Search for the cell housing the specified text and yield its (x, y) center coordinate. 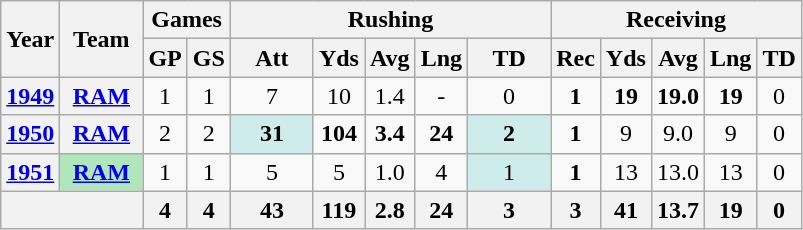
GS (208, 58)
31 (272, 134)
Att (272, 58)
7 (272, 96)
3.4 (390, 134)
1.0 (390, 172)
GP (165, 58)
Rec (576, 58)
10 (338, 96)
104 (338, 134)
1951 (30, 172)
1.4 (390, 96)
Rushing (390, 20)
13.7 (678, 210)
13.0 (678, 172)
1950 (30, 134)
Games (186, 20)
Year (30, 39)
1949 (30, 96)
19.0 (678, 96)
Receiving (676, 20)
Team (102, 39)
- (441, 96)
9.0 (678, 134)
119 (338, 210)
2.8 (390, 210)
41 (626, 210)
43 (272, 210)
